Find where the given text appears and provide that cell's center as (X, Y) coordinate. 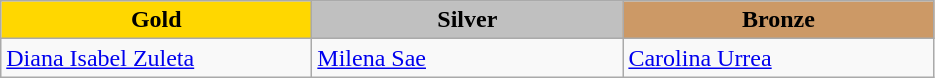
Silver (468, 20)
Diana Isabel Zuleta (156, 58)
Carolina Urrea (778, 58)
Bronze (778, 20)
Gold (156, 20)
Milena Sae (468, 58)
